Scan for the cell matching the given text and deliver its [X, Y] coordinate at center. 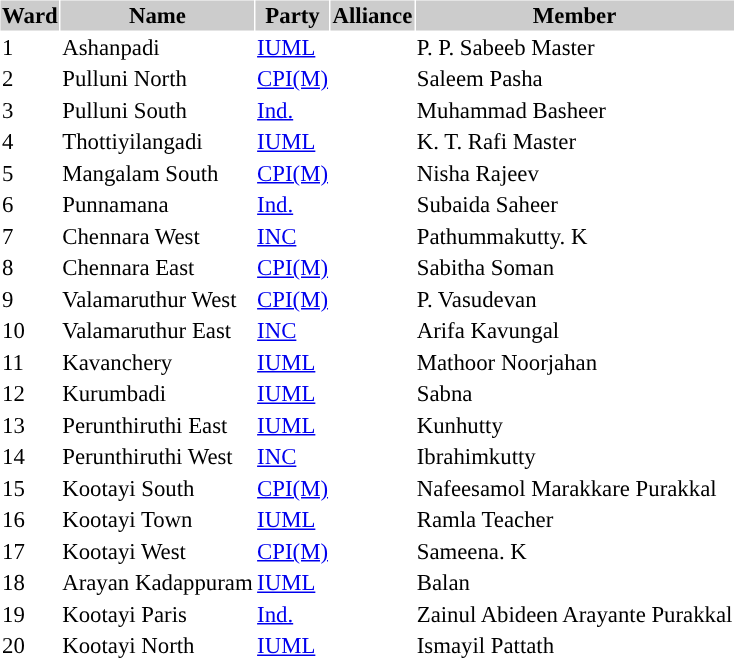
Pulluni South [158, 110]
17 [30, 551]
Name [158, 16]
Nafeesamol Marakkare Purakkal [574, 488]
Perunthiruthi East [158, 425]
6 [30, 205]
Sabitha Soman [574, 268]
P. P. Sabeeb Master [574, 47]
Sabna [574, 394]
3 [30, 110]
5 [30, 173]
Thottiyilangadi [158, 142]
1 [30, 47]
Pathummakutty. K [574, 236]
2 [30, 79]
Sameena. K [574, 551]
Mangalam South [158, 173]
10 [30, 331]
13 [30, 425]
14 [30, 457]
Ashanpadi [158, 47]
Kunhutty [574, 425]
Arifa Kavungal [574, 331]
11 [30, 362]
Kootayi Town [158, 520]
Valamaruthur East [158, 331]
7 [30, 236]
19 [30, 614]
Zainul Abideen Arayante Purakkal [574, 614]
16 [30, 520]
P. Vasudevan [574, 299]
Chennara West [158, 236]
Arayan Kadappuram [158, 583]
Valamaruthur West [158, 299]
Alliance [372, 16]
8 [30, 268]
Nisha Rajeev [574, 173]
Chennara East [158, 268]
Subaida Saheer [574, 205]
15 [30, 488]
Kootayi Paris [158, 614]
Kootayi West [158, 551]
Pulluni North [158, 79]
Perunthiruthi West [158, 457]
Punnamana [158, 205]
Mathoor Noorjahan [574, 362]
Party [293, 16]
Kootayi South [158, 488]
K. T. Rafi Master [574, 142]
Ibrahimkutty [574, 457]
Muhammad Basheer [574, 110]
Saleem Pasha [574, 79]
4 [30, 142]
Kurumbadi [158, 394]
9 [30, 299]
Ward [30, 16]
Member [574, 16]
Balan [574, 583]
Ramla Teacher [574, 520]
12 [30, 394]
Kavanchery [158, 362]
18 [30, 583]
